From the cell containing the given text, extract its center point as (x, y) coordinate. 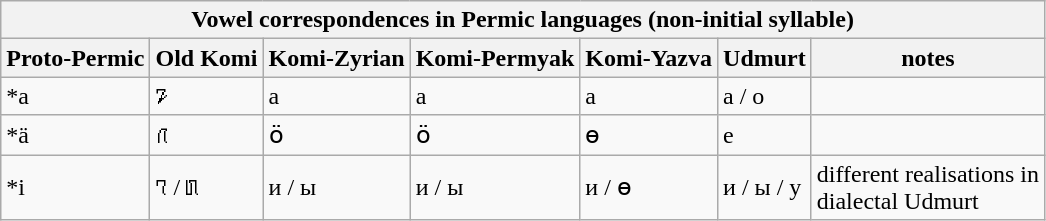
*i (76, 186)
a (649, 96)
*ä (76, 135)
а / о (765, 96)
е (765, 135)
𐍙 / 𐍨 (206, 186)
и / ө (649, 186)
Komi-Yazva (649, 58)
Proto-Permic (76, 58)
Old Komi (206, 58)
*a (76, 96)
Komi-Zyrian (336, 58)
ө (649, 135)
Udmurt (765, 58)
different realisations indialectal Udmurt (928, 186)
𐍐 (206, 96)
notes (928, 58)
и / ы / у (765, 186)
Vowel correspondences in Permic languages (non-initial syllable) (523, 20)
Komi-Permyak (495, 58)
𐍩 (206, 135)
